Locate the cell with the specified text and output its [X, Y] center coordinate. 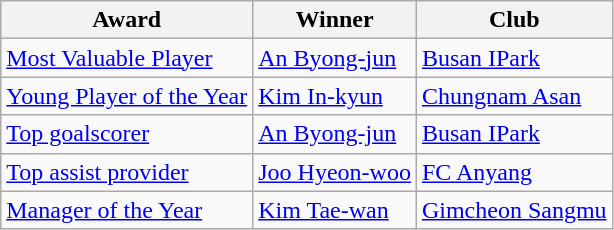
Kim Tae-wan [335, 210]
Club [514, 20]
Joo Hyeon-woo [335, 172]
FC Anyang [514, 172]
Young Player of the Year [127, 96]
Gimcheon Sangmu [514, 210]
Kim In-kyun [335, 96]
Chungnam Asan [514, 96]
Top goalscorer [127, 134]
Winner [335, 20]
Most Valuable Player [127, 58]
Top assist provider [127, 172]
Award [127, 20]
Manager of the Year [127, 210]
